From the cell containing the given text, extract its center point as [x, y] coordinate. 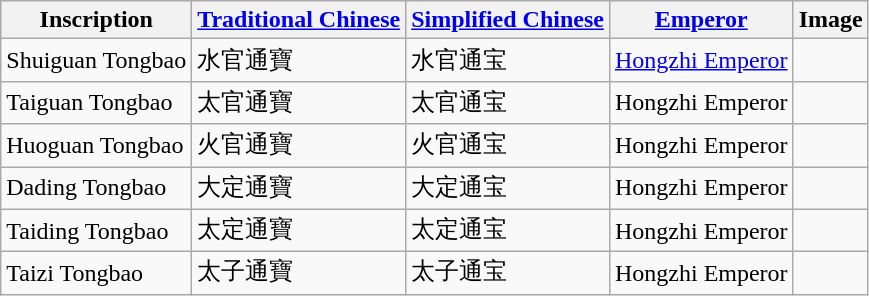
Taizi Tongbao [96, 274]
Dading Tongbao [96, 188]
Taiguan Tongbao [96, 102]
Shuiguan Tongbao [96, 60]
大定通寶 [299, 188]
太子通宝 [508, 274]
Inscription [96, 20]
Emperor [701, 20]
太定通寶 [299, 230]
太定通宝 [508, 230]
Traditional Chinese [299, 20]
水官通寶 [299, 60]
火官通寶 [299, 146]
火官通宝 [508, 146]
Huoguan Tongbao [96, 146]
水官通宝 [508, 60]
Image [830, 20]
太子通寶 [299, 274]
Taiding Tongbao [96, 230]
太官通寶 [299, 102]
太官通宝 [508, 102]
Simplified Chinese [508, 20]
大定通宝 [508, 188]
